Extract the [x, y] coordinate from the center of the cell holding the provided text.  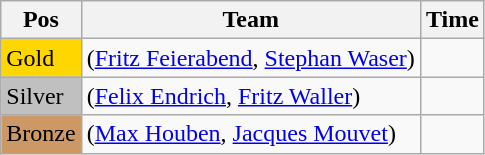
(Max Houben, Jacques Mouvet) [250, 134]
Gold [41, 58]
Pos [41, 20]
Bronze [41, 134]
Time [452, 20]
(Fritz Feierabend, Stephan Waser) [250, 58]
Silver [41, 96]
(Felix Endrich, Fritz Waller) [250, 96]
Team [250, 20]
